Find where the given text appears and provide that cell's center as [X, Y] coordinate. 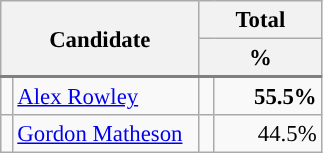
% [260, 58]
Alex Rowley [106, 96]
55.5% [268, 96]
Candidate [100, 39]
Gordon Matheson [106, 134]
Total [260, 20]
44.5% [268, 134]
